Scan for the cell matching the given text and deliver its [x, y] coordinate at center. 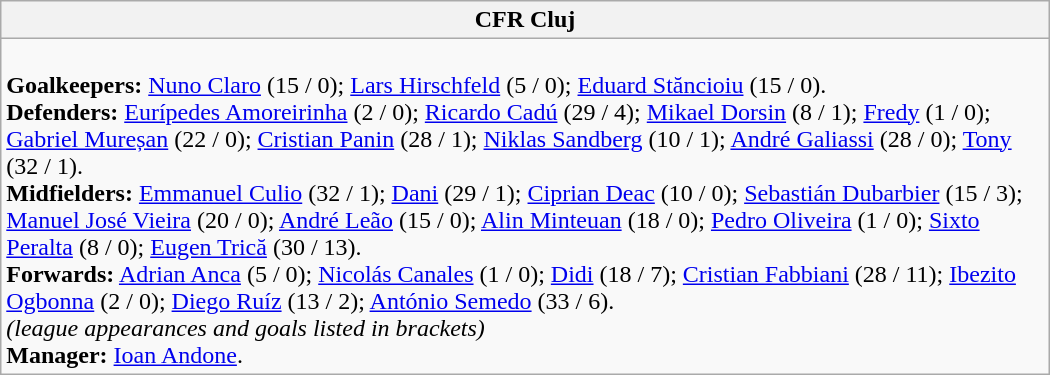
CFR Cluj [525, 20]
